From the cell containing the given text, extract its center point as [X, Y] coordinate. 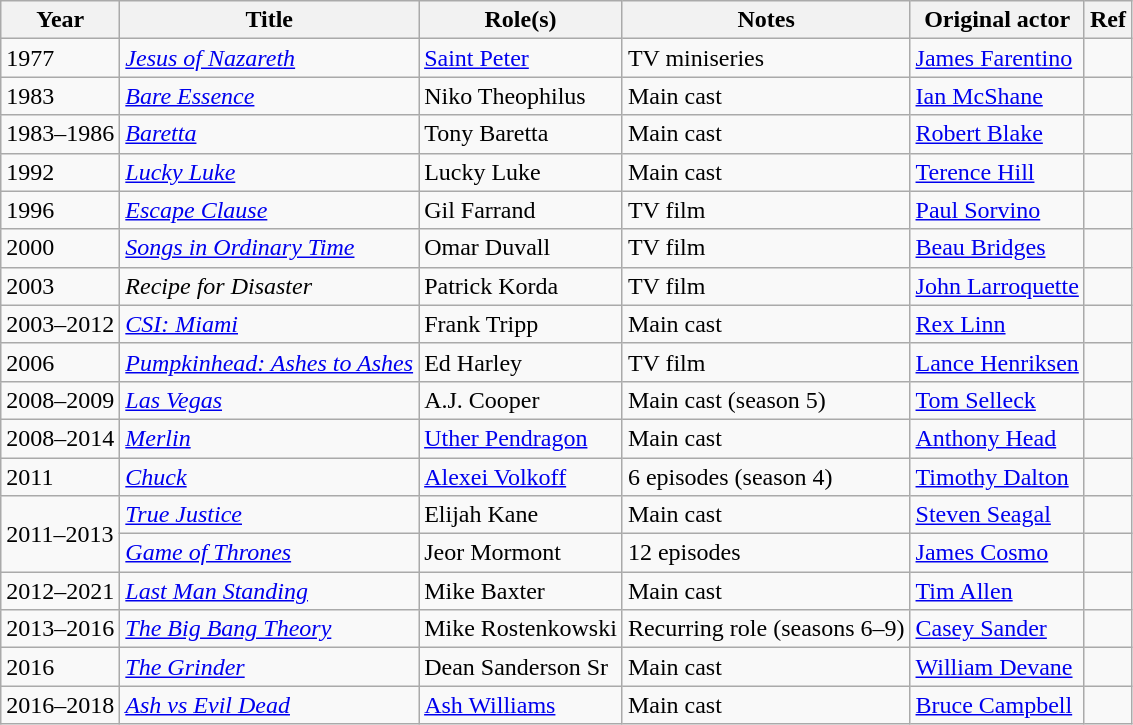
2012–2021 [60, 591]
Recurring role (seasons 6–9) [766, 629]
Anthony Head [997, 438]
2000 [60, 248]
Original actor [997, 20]
A.J. Cooper [521, 400]
Elijah Kane [521, 515]
Recipe for Disaster [270, 286]
Ash Williams [521, 705]
Paul Sorvino [997, 210]
2003–2012 [60, 324]
2006 [60, 362]
Timothy Dalton [997, 477]
Niko Theophilus [521, 96]
Beau Bridges [997, 248]
John Larroquette [997, 286]
Mike Baxter [521, 591]
Year [60, 20]
1996 [60, 210]
Gil Farrand [521, 210]
Terence Hill [997, 172]
1977 [60, 58]
The Big Bang Theory [270, 629]
Bruce Campbell [997, 705]
Lance Henriksen [997, 362]
Dean Sanderson Sr [521, 667]
Steven Seagal [997, 515]
TV miniseries [766, 58]
2016 [60, 667]
CSI: Miami [270, 324]
Tony Baretta [521, 134]
James Cosmo [997, 553]
Alexei Volkoff [521, 477]
Songs in Ordinary Time [270, 248]
Ref [1108, 20]
2008–2014 [60, 438]
The Grinder [270, 667]
Baretta [270, 134]
Last Man Standing [270, 591]
Chuck [270, 477]
1983–1986 [60, 134]
1992 [60, 172]
Frank Tripp [521, 324]
Rex Linn [997, 324]
1983 [60, 96]
Main cast (season 5) [766, 400]
Bare Essence [270, 96]
Las Vegas [270, 400]
Jeor Mormont [521, 553]
Tom Selleck [997, 400]
Pumpkinhead: Ashes to Ashes [270, 362]
2011 [60, 477]
Mike Rostenkowski [521, 629]
Casey Sander [997, 629]
Tim Allen [997, 591]
Notes [766, 20]
Saint Peter [521, 58]
Ian McShane [997, 96]
Patrick Korda [521, 286]
2013–2016 [60, 629]
Game of Thrones [270, 553]
2003 [60, 286]
Omar Duvall [521, 248]
2011–2013 [60, 534]
12 episodes [766, 553]
Role(s) [521, 20]
6 episodes (season 4) [766, 477]
Jesus of Nazareth [270, 58]
Robert Blake [997, 134]
Title [270, 20]
Uther Pendragon [521, 438]
2008–2009 [60, 400]
True Justice [270, 515]
2016–2018 [60, 705]
Escape Clause [270, 210]
Ed Harley [521, 362]
James Farentino [997, 58]
William Devane [997, 667]
Merlin [270, 438]
Ash vs Evil Dead [270, 705]
